Find where the given text appears and provide that cell's center as [x, y] coordinate. 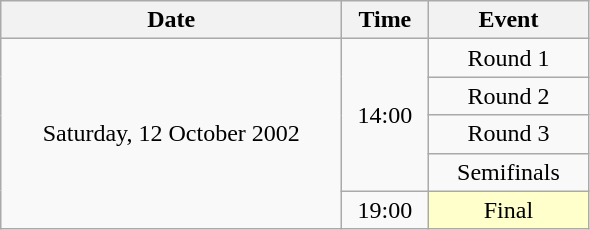
Round 2 [508, 96]
Final [508, 210]
Round 1 [508, 58]
Date [172, 20]
Saturday, 12 October 2002 [172, 134]
Semifinals [508, 172]
19:00 [385, 210]
Round 3 [508, 134]
14:00 [385, 115]
Event [508, 20]
Time [385, 20]
